For the text-containing cell, return its midpoint in (x, y) coordinate format. 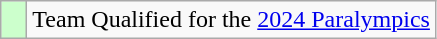
Team Qualified for the 2024 Paralympics (232, 20)
